Detect which cell encompasses the target text, then output its [x, y] center coordinate. 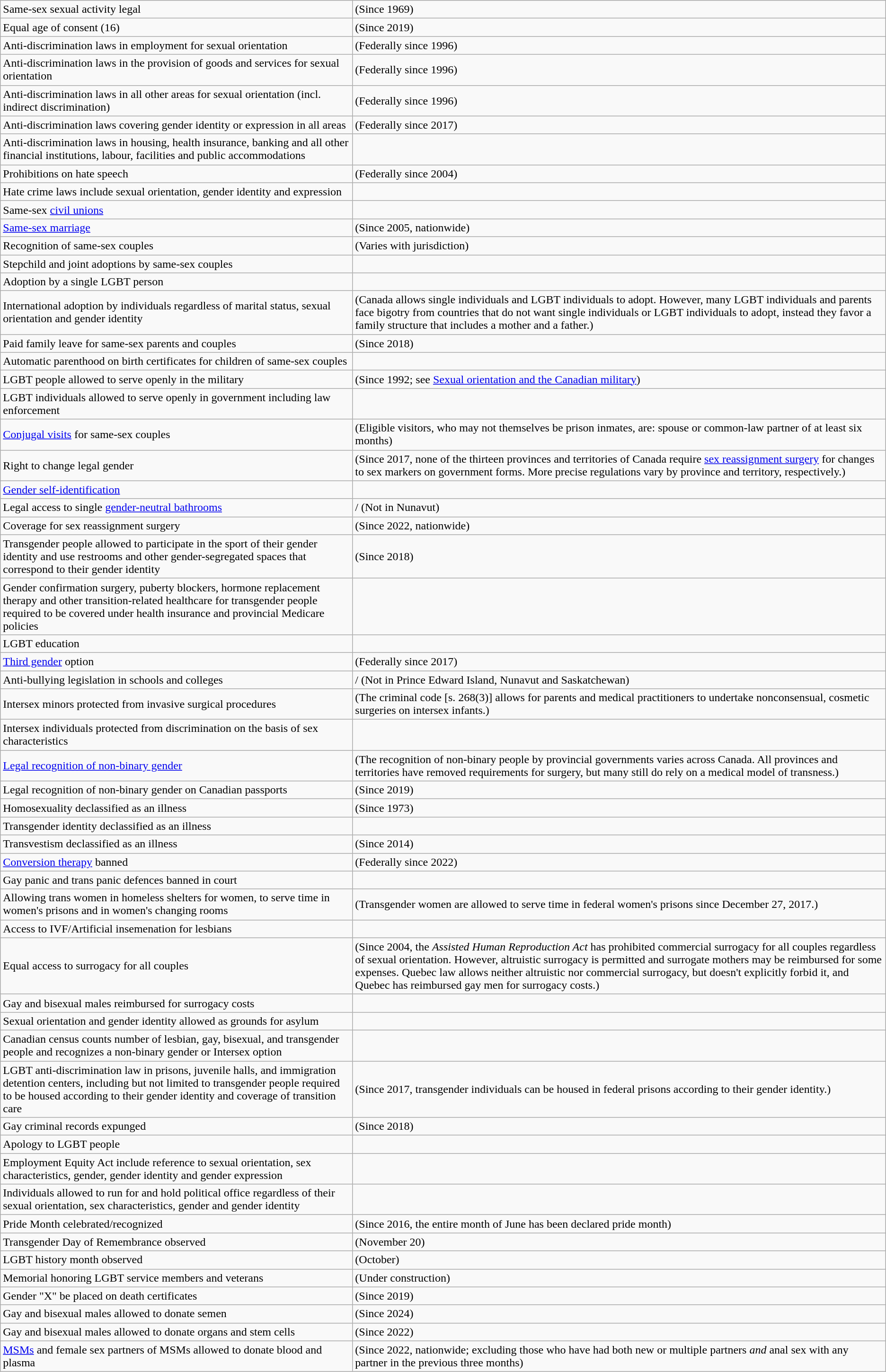
LGBT education [177, 643]
Legal recognition of non-binary gender [177, 765]
Transgender Day of Remembrance observed [177, 1242]
(Since 2014) [619, 844]
(Federally since 2004) [619, 174]
Gay panic and trans panic defences banned in court [177, 880]
Anti-discrimination laws in the provision of goods and services for sexual orientation [177, 70]
Legal recognition of non-binary gender on Canadian passports [177, 790]
Individuals allowed to run for and hold political office regardless of their sexual orientation, sex characteristics, gender and gender identity [177, 1200]
Apology to LGBT people [177, 1144]
Paid family leave for same-sex parents and couples [177, 343]
(Eligible visitors, who may not themselves be prison inmates, are: spouse or common-law partner of at least six months) [619, 434]
(Since 2022, nationwide; excluding those who have had both new or multiple partners and anal sex with any partner in the previous three months) [619, 1356]
(Since 1992; see Sexual orientation and the Canadian military) [619, 379]
LGBT history month observed [177, 1260]
(Transgender women are allowed to serve time in federal women's prisons since December 27, 2017.) [619, 905]
(October) [619, 1260]
Access to IVF/Artificial insemenation for lesbians [177, 929]
Gay and bisexual males allowed to donate organs and stem cells [177, 1332]
LGBT people allowed to serve openly in the military [177, 379]
Gay and bisexual males allowed to donate semen [177, 1314]
Canadian census counts number of lesbian, gay, bisexual, and transgender people and recognizes a non-binary gender or Intersex option [177, 1046]
Recognition of same-sex couples [177, 246]
Employment Equity Act include reference to sexual orientation, sex characteristics, gender, gender identity and gender expression [177, 1169]
Anti-bullying legislation in schools and colleges [177, 680]
Equal access to surrogacy for all couples [177, 966]
Third gender option [177, 661]
Same-sex civil unions [177, 210]
(Since 1973) [619, 808]
Adoption by a single LGBT person [177, 282]
Anti-discrimination laws covering gender identity or expression in all areas [177, 125]
Allowing trans women in homeless shelters for women, to serve time in women's prisons and in women's changing rooms [177, 905]
Memorial honoring LGBT service members and veterans [177, 1278]
MSMs and female sex partners of MSMs allowed to donate blood and plasma [177, 1356]
Anti-discrimination laws in employment for sexual orientation [177, 45]
(Under construction) [619, 1278]
Transvestism declassified as an illness [177, 844]
Homosexuality declassified as an illness [177, 808]
(Since 2022, nationwide) [619, 526]
Gender self-identification [177, 490]
Pride Month celebrated/recognized [177, 1224]
/ (Not in Prince Edward Island, Nunavut and Saskatchewan) [619, 680]
Hate crime laws include sexual orientation, gender identity and expression [177, 192]
Transgender identity declassified as an illness [177, 826]
(Federally since 2022) [619, 862]
Gender "X" be placed on death certificates [177, 1296]
Same-sex sexual activity legal [177, 9]
Stepchild and joint adoptions by same-sex couples [177, 264]
(Since 2016, the entire month of June has been declared pride month) [619, 1224]
Anti-discrimination laws in all other areas for sexual orientation (incl. indirect discrimination) [177, 100]
Prohibitions on hate speech [177, 174]
Intersex minors protected from invasive surgical procedures [177, 704]
Equal age of consent (16) [177, 27]
Gay criminal records expunged [177, 1126]
Legal access to single gender-neutral bathrooms [177, 508]
Same-sex marriage [177, 228]
Conversion therapy banned [177, 862]
Automatic parenthood on birth certificates for children of same-sex couples [177, 361]
(Since 2024) [619, 1314]
(Since 2017, transgender individuals can be housed in federal prisons according to their gender identity.) [619, 1089]
Conjugal visits for same-sex couples [177, 434]
(The criminal code [s. 268(3)] allows for parents and medical practitioners to undertake nonconsensual, cosmetic surgeries on intersex infants.) [619, 704]
(November 20) [619, 1242]
Gay and bisexual males reimbursed for surrogacy costs [177, 1003]
(Since 2022) [619, 1332]
(Varies with jurisdiction) [619, 246]
Coverage for sex reassignment surgery [177, 526]
Intersex individuals protected from discrimination on the basis of sex characteristics [177, 735]
Anti-discrimination laws in housing, health insurance, banking and all other financial institutions, labour, facilities and public accommodations [177, 150]
(Since 1969) [619, 9]
Right to change legal gender [177, 466]
LGBT individuals allowed to serve openly in government including law enforcement [177, 404]
/ (Not in Nunavut) [619, 508]
International adoption by individuals regardless of marital status, sexual orientation and gender identity [177, 313]
Sexual orientation and gender identity allowed as grounds for asylum [177, 1021]
(Since 2005, nationwide) [619, 228]
